For the text-containing cell, return its midpoint in [X, Y] coordinate format. 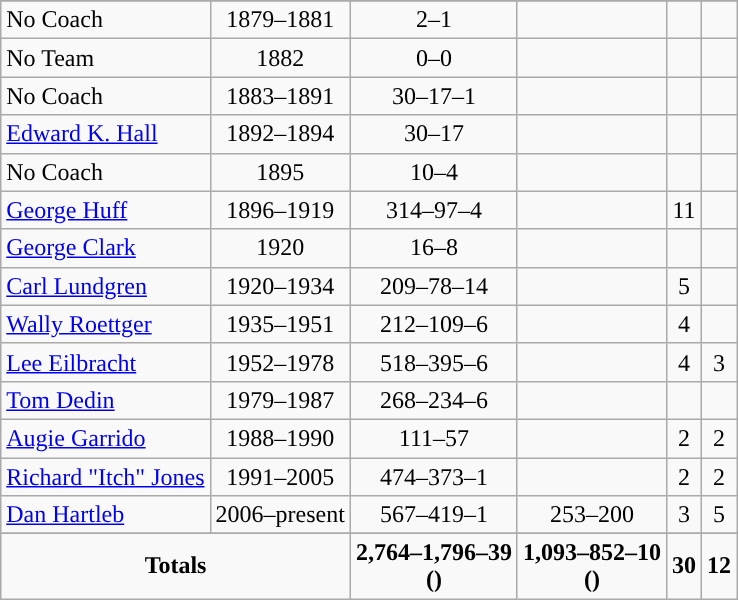
Lee Eilbracht [106, 362]
1920–1934 [280, 286]
16–8 [434, 248]
12 [720, 566]
Carl Lundgren [106, 286]
1883–1891 [280, 96]
Augie Garrido [106, 438]
1935–1951 [280, 324]
30–17–1 [434, 96]
10–4 [434, 172]
314–97–4 [434, 210]
111–57 [434, 438]
2–1 [434, 20]
518–395–6 [434, 362]
1895 [280, 172]
No Team [106, 58]
Tom Dedin [106, 400]
1991–2005 [280, 477]
1920 [280, 248]
1,093–852–10() [592, 566]
1952–1978 [280, 362]
0–0 [434, 58]
30–17 [434, 134]
Wally Roettger [106, 324]
1979–1987 [280, 400]
George Clark [106, 248]
268–234–6 [434, 400]
Totals [176, 566]
253–200 [592, 515]
1882 [280, 58]
George Huff [106, 210]
Edward K. Hall [106, 134]
2,764–1,796–39() [434, 566]
11 [684, 210]
Dan Hartleb [106, 515]
1988–1990 [280, 438]
474–373–1 [434, 477]
2006–present [280, 515]
1892–1894 [280, 134]
1879–1881 [280, 20]
567–419–1 [434, 515]
Richard "Itch" Jones [106, 477]
1896–1919 [280, 210]
209–78–14 [434, 286]
30 [684, 566]
212–109–6 [434, 324]
